Return (x, y) of the center of cell containing provided text 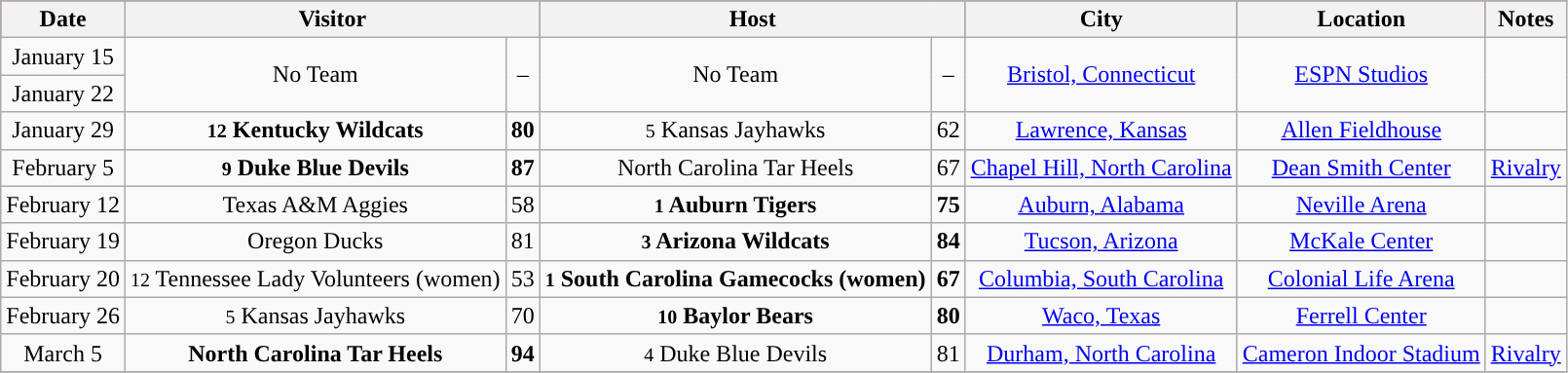
Lawrence, Kansas (1101, 131)
12 Kentucky Wildcats (316, 131)
Colonial Life Arena (1362, 279)
Waco, Texas (1101, 316)
94 (522, 353)
Host (752, 19)
Oregon Ducks (316, 242)
Neville Arena (1362, 205)
Notes (1525, 19)
February 26 (63, 316)
75 (949, 205)
Visitor (332, 19)
Allen Fieldhouse (1362, 131)
3 Arizona Wildcats (735, 242)
Cameron Indoor Stadium (1362, 353)
10 Baylor Bears (735, 316)
February 5 (63, 168)
January 22 (63, 93)
87 (522, 168)
Tucson, Arizona (1101, 242)
Dean Smith Center (1362, 168)
March 5 (63, 353)
Durham, North Carolina (1101, 353)
ESPN Studios (1362, 75)
12 Tennessee Lady Volunteers (women) (316, 279)
70 (522, 316)
Date (63, 19)
February 12 (63, 205)
Columbia, South Carolina (1101, 279)
Bristol, Connecticut (1101, 75)
February 20 (63, 279)
City (1101, 19)
62 (949, 131)
February 19 (63, 242)
Chapel Hill, North Carolina (1101, 168)
1 Auburn Tigers (735, 205)
84 (949, 242)
Texas A&M Aggies (316, 205)
53 (522, 279)
Ferrell Center (1362, 316)
1 South Carolina Gamecocks (women) (735, 279)
January 15 (63, 56)
9 Duke Blue Devils (316, 168)
Auburn, Alabama (1101, 205)
January 29 (63, 131)
58 (522, 205)
McKale Center (1362, 242)
Location (1362, 19)
4 Duke Blue Devils (735, 353)
